Search for the cell housing the specified text and yield its (X, Y) center coordinate. 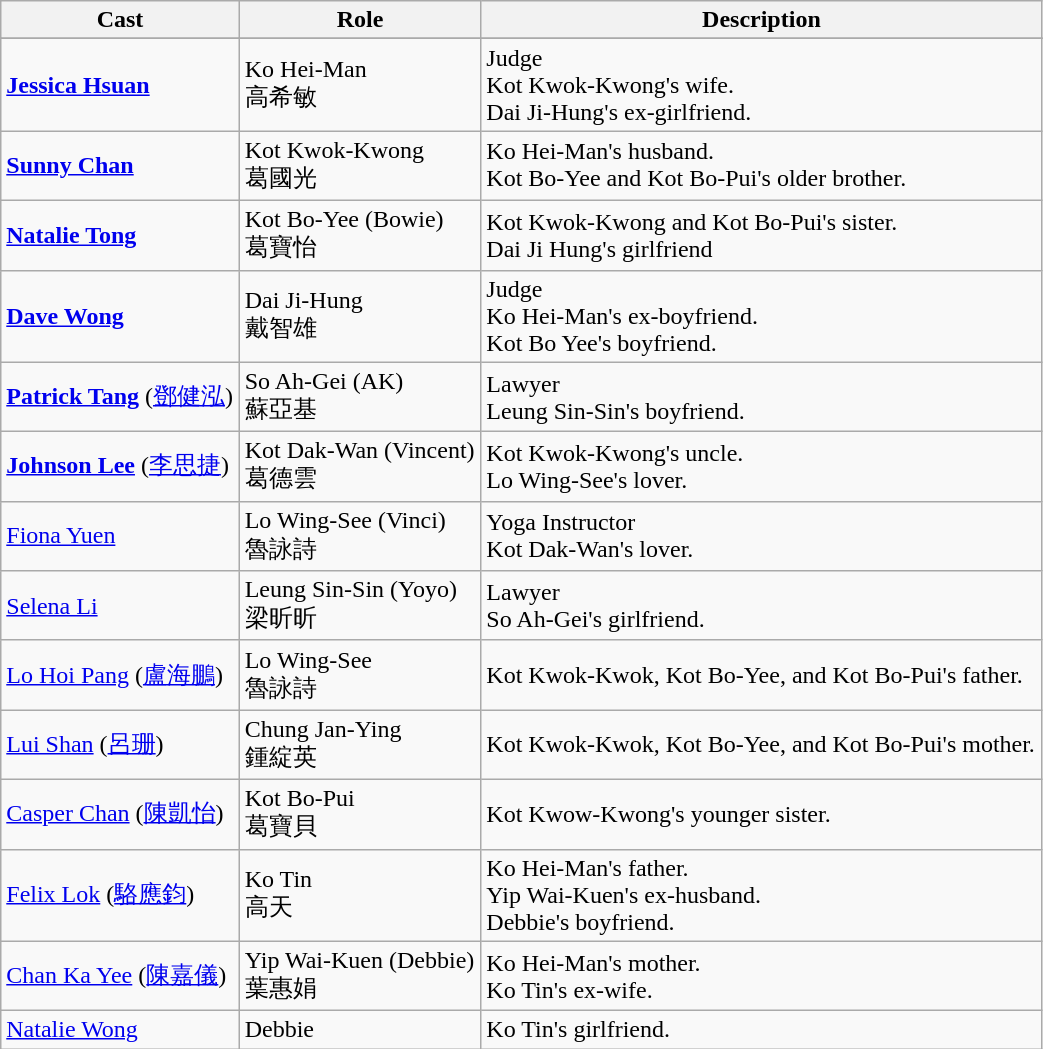
Yip Wai-Kuen (Debbie) 葉惠娟 (360, 976)
Lo Hoi Pang (盧海鵬) (120, 675)
Ko Tin 高天 (360, 895)
Sunny Chan (120, 166)
Kot Bo-Pui 葛寶貝 (360, 814)
Role (360, 20)
Johnson Lee (李思捷) (120, 467)
Selena Li (120, 606)
Description (762, 20)
Kot Kwok-Kwong's uncle. Lo Wing-See's lover. (762, 467)
Lo Wing-See 魯詠詩 (360, 675)
Fiona Yuen (120, 536)
Debbie (360, 1030)
Dave Wong (120, 316)
Jessica Hsuan (120, 85)
So Ah-Gei (AK) 蘇亞基 (360, 397)
Casper Chan (陳凱怡) (120, 814)
Kot Bo-Yee (Bowie) 葛寶怡 (360, 235)
Ko Hei-Man 高希敏 (360, 85)
Kot Kwok-Kwong 葛國光 (360, 166)
Ko Tin's girlfriend. (762, 1030)
Lawyer Leung Sin-Sin's boyfriend. (762, 397)
Chung Jan-Ying 鍾綻英 (360, 745)
Ko Hei-Man's husband. Kot Bo-Yee and Kot Bo-Pui's older brother. (762, 166)
Felix Lok (駱應鈞) (120, 895)
Kot Dak-Wan (Vincent) 葛德雲 (360, 467)
Patrick Tang (鄧健泓) (120, 397)
Ko Hei-Man's father. Yip Wai-Kuen's ex-husband. Debbie's boyfriend. (762, 895)
Natalie Wong (120, 1030)
Lui Shan (呂珊) (120, 745)
Dai Ji-Hung 戴智雄 (360, 316)
Lawyer So Ah-Gei's girlfriend. (762, 606)
Kot Kwok-Kwong and Kot Bo-Pui's sister.Dai Ji Hung's girlfriend (762, 235)
Chan Ka Yee (陳嘉儀) (120, 976)
Cast (120, 20)
Ko Hei-Man's mother. Ko Tin's ex-wife. (762, 976)
Leung Sin-Sin (Yoyo) 梁昕昕 (360, 606)
Natalie Tong (120, 235)
Yoga Instructor Kot Dak-Wan's lover. (762, 536)
Judge Ko Hei-Man's ex-boyfriend.Kot Bo Yee's boyfriend. (762, 316)
Lo Wing-See (Vinci) 魯詠詩 (360, 536)
Judge Kot Kwok-Kwong's wife. Dai Ji-Hung's ex-girlfriend. (762, 85)
Kot Kwok-Kwok, Kot Bo-Yee, and Kot Bo-Pui's father. (762, 675)
Kot Kwow-Kwong's younger sister. (762, 814)
Kot Kwok-Kwok, Kot Bo-Yee, and Kot Bo-Pui's mother. (762, 745)
